Provide the (x, y) coordinate of the cell's center where the given text is located.  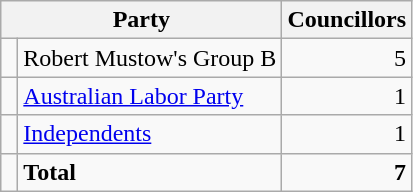
Robert Mustow's Group B (150, 58)
Total (150, 172)
7 (347, 172)
Party (142, 20)
5 (347, 58)
Independents (150, 134)
Councillors (347, 20)
Australian Labor Party (150, 96)
